Locate the cell with the specified text and output its (X, Y) center coordinate. 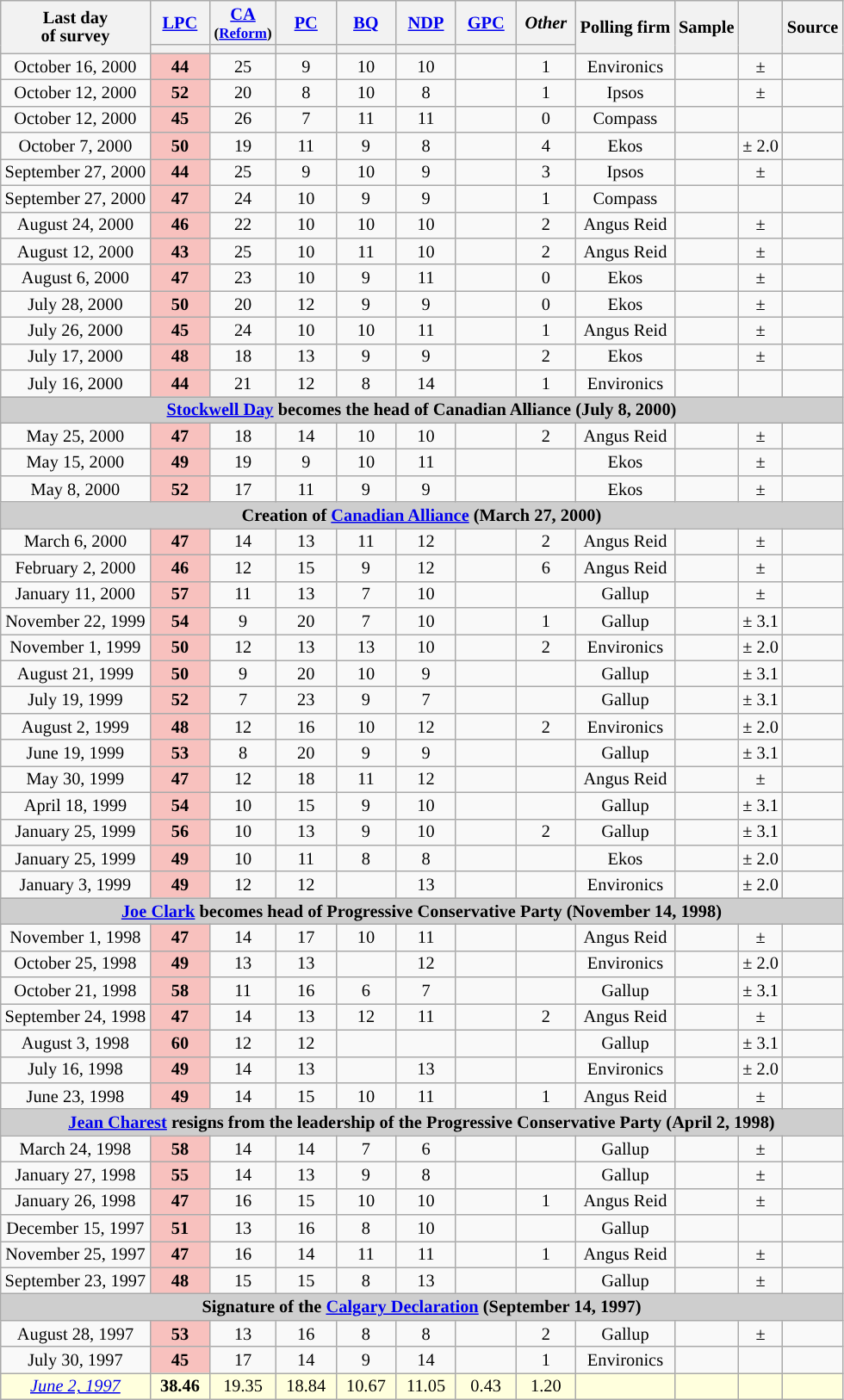
43 (180, 251)
56 (180, 832)
Other (546, 22)
3 (546, 172)
July 28, 2000 (76, 305)
July 26, 2000 (76, 331)
Source (813, 26)
60 (180, 1044)
November 25, 1997 (76, 1254)
August 21, 1999 (76, 673)
PC (306, 22)
Stockwell Day becomes the head of Canadian Alliance (July 8, 2000) (422, 410)
NDP (426, 22)
September 24, 1998 (76, 1016)
August 24, 2000 (76, 226)
Joe Clark becomes head of Progressive Conservative Party (November 14, 1998) (422, 911)
March 6, 2000 (76, 541)
51 (180, 1228)
22 (243, 226)
October 16, 2000 (76, 67)
January 11, 2000 (76, 594)
1.20 (546, 1386)
10.67 (366, 1386)
18.84 (306, 1386)
55 (180, 1174)
Creation of Canadian Alliance (March 27, 2000) (422, 515)
July 30, 1997 (76, 1360)
May 8, 2000 (76, 489)
4 (546, 146)
57 (180, 594)
July 16, 2000 (76, 384)
Last day of survey (76, 26)
July 19, 1999 (76, 699)
June 2, 1997 (76, 1386)
0.43 (486, 1386)
October 21, 1998 (76, 990)
21 (243, 384)
11.05 (426, 1386)
August 6, 2000 (76, 277)
GPC (486, 22)
May 15, 2000 (76, 463)
November 1, 1999 (76, 647)
BQ (366, 22)
January 3, 1999 (76, 885)
October 25, 1998 (76, 964)
July 16, 1998 (76, 1069)
19.35 (243, 1386)
Polling firm (625, 26)
August 3, 1998 (76, 1044)
26 (243, 119)
November 1, 1998 (76, 937)
August 28, 1997 (76, 1333)
Jean Charest resigns from the leadership of the Progressive Conservative Party (April 2, 1998) (422, 1123)
38.46 (180, 1386)
October 7, 2000 (76, 146)
CA (Reform) (243, 22)
November 22, 1999 (76, 620)
May 30, 1999 (76, 778)
December 15, 1997 (76, 1228)
June 19, 1999 (76, 753)
April 18, 1999 (76, 806)
August 2, 1999 (76, 727)
January 27, 1998 (76, 1174)
February 2, 2000 (76, 568)
September 23, 1997 (76, 1281)
Sample (706, 26)
July 17, 2000 (76, 356)
LPC (180, 22)
May 25, 2000 (76, 436)
June 23, 1998 (76, 1095)
August 12, 2000 (76, 251)
March 24, 1998 (76, 1149)
January 26, 1998 (76, 1202)
Signature of the Calgary Declaration (September 14, 1997) (422, 1307)
